Return [x, y] of the center of cell containing provided text 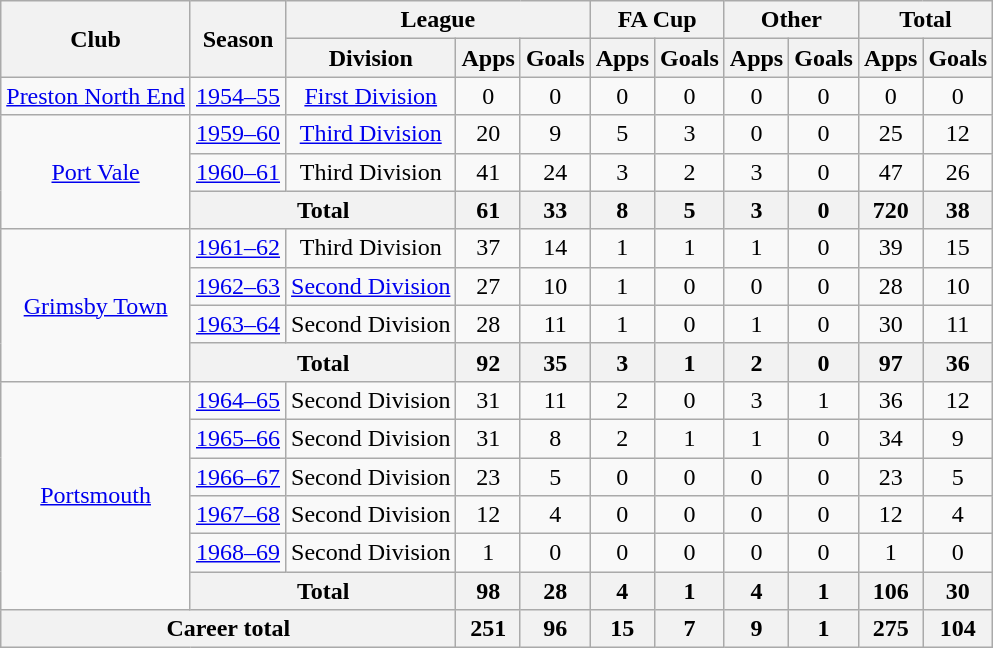
27 [488, 286]
14 [555, 248]
61 [488, 210]
1964–65 [238, 400]
97 [890, 362]
Season [238, 39]
1965–66 [238, 438]
Grimsby Town [96, 305]
25 [890, 134]
Division [371, 58]
Portsmouth [96, 495]
1967–68 [238, 515]
1966–67 [238, 477]
26 [958, 172]
FA Cup [657, 20]
20 [488, 134]
104 [958, 629]
Other [791, 20]
98 [488, 591]
1959–60 [238, 134]
35 [555, 362]
38 [958, 210]
Preston North End [96, 96]
1960–61 [238, 172]
720 [890, 210]
106 [890, 591]
33 [555, 210]
Club [96, 39]
275 [890, 629]
1963–64 [238, 324]
Career total [228, 629]
251 [488, 629]
92 [488, 362]
1961–62 [238, 248]
Port Vale [96, 172]
41 [488, 172]
First Division [371, 96]
1962–63 [238, 286]
47 [890, 172]
39 [890, 248]
7 [690, 629]
24 [555, 172]
34 [890, 438]
96 [555, 629]
1968–69 [238, 553]
37 [488, 248]
1954–55 [238, 96]
League [438, 20]
